Provide the (X, Y) coordinate of the cell's center where the given text is located.  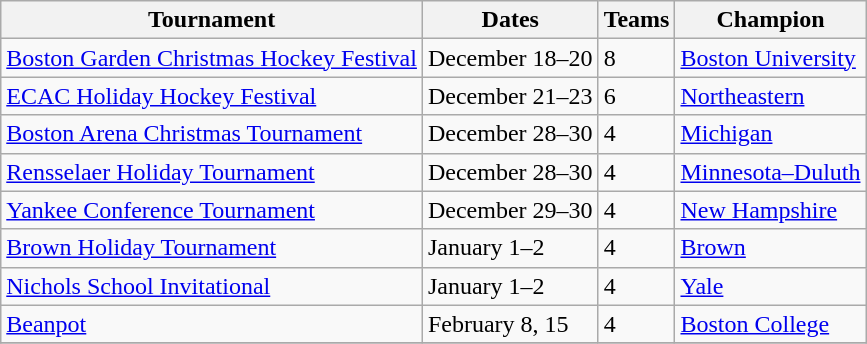
6 (636, 96)
Brown Holiday Tournament (212, 248)
New Hampshire (770, 210)
ECAC Holiday Hockey Festival (212, 96)
Michigan (770, 134)
Boston College (770, 324)
Yale (770, 286)
Brown (770, 248)
Tournament (212, 20)
Boston Garden Christmas Hockey Festival (212, 58)
February 8, 15 (510, 324)
Teams (636, 20)
Boston Arena Christmas Tournament (212, 134)
December 21–23 (510, 96)
Dates (510, 20)
December 18–20 (510, 58)
Boston University (770, 58)
Yankee Conference Tournament (212, 210)
Northeastern (770, 96)
December 29–30 (510, 210)
8 (636, 58)
Nichols School Invitational (212, 286)
Champion (770, 20)
Beanpot (212, 324)
Rensselaer Holiday Tournament (212, 172)
Minnesota–Duluth (770, 172)
